Detect which cell encompasses the target text, then output its [X, Y] center coordinate. 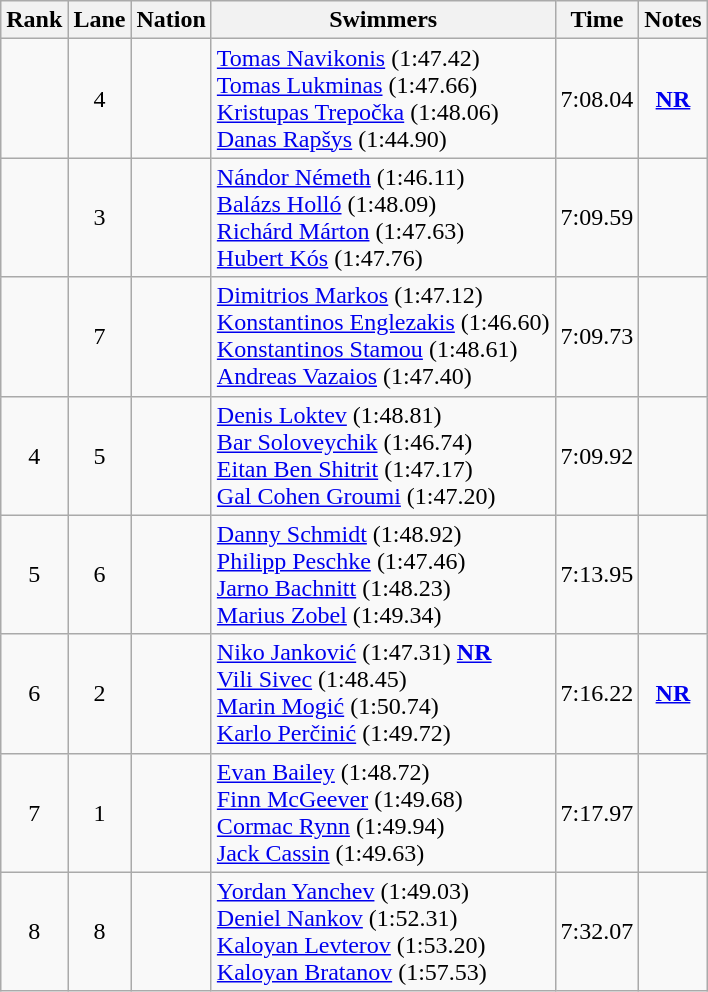
7:09.59 [597, 218]
Time [597, 20]
Dimitrios Markos (1:47.12)Konstantinos Englezakis (1:46.60)Konstantinos Stamou (1:48.61)Andreas Vazaios (1:47.40) [383, 336]
2 [100, 694]
Yordan Yanchev (1:49.03)Deniel Nankov (1:52.31)Kaloyan Levterov (1:53.20)Kaloyan Bratanov (1:57.53) [383, 932]
Danny Schmidt (1:48.92)Philipp Peschke (1:47.46)Jarno Bachnitt (1:48.23)Marius Zobel (1:49.34) [383, 574]
Notes [673, 20]
Rank [34, 20]
7:13.95 [597, 574]
Lane [100, 20]
7:09.92 [597, 456]
3 [100, 218]
Tomas Navikonis (1:47.42)Tomas Lukminas (1:47.66)Kristupas Trepočka (1:48.06)Danas Rapšys (1:44.90) [383, 98]
Evan Bailey (1:48.72)Finn McGeever (1:49.68)Cormac Rynn (1:49.94)Jack Cassin (1:49.63) [383, 812]
7:09.73 [597, 336]
7:17.97 [597, 812]
Nándor Németh (1:46.11)Balázs Holló (1:48.09)Richárd Márton (1:47.63)Hubert Kós (1:47.76) [383, 218]
Nation [171, 20]
Denis Loktev (1:48.81)Bar Soloveychik (1:46.74)Eitan Ben Shitrit (1:47.17)Gal Cohen Groumi (1:47.20) [383, 456]
Swimmers [383, 20]
7:16.22 [597, 694]
7:32.07 [597, 932]
1 [100, 812]
Niko Janković (1:47.31) NRVili Sivec (1:48.45)Marin Mogić (1:50.74)Karlo Perčinić (1:49.72) [383, 694]
7:08.04 [597, 98]
